For the text-containing cell, return its midpoint in (x, y) coordinate format. 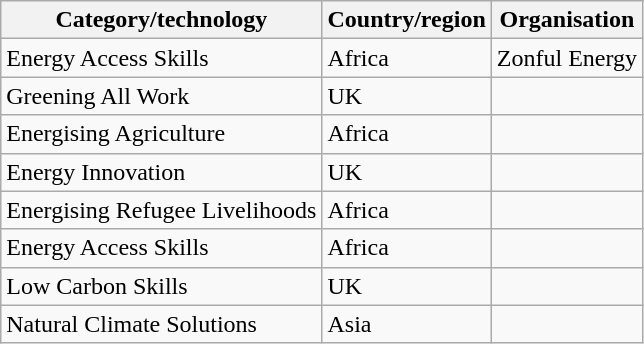
Organisation (566, 20)
Zonful Energy (566, 58)
Natural Climate Solutions (162, 324)
Low Carbon Skills (162, 286)
Energising Refugee Livelihoods (162, 210)
Asia (406, 324)
Greening All Work (162, 96)
Energy Innovation (162, 172)
Country/region (406, 20)
Energising Agriculture (162, 134)
Category/technology (162, 20)
